Pinpoint the cell where the given text exists, returning its (X, Y) midpoint coordinate. 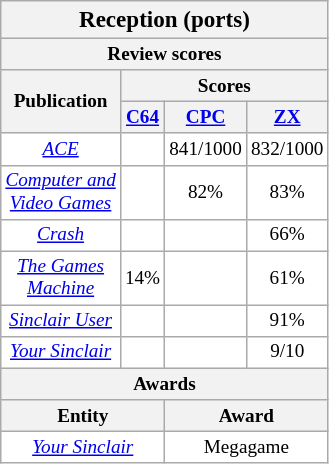
Reception (ports) (164, 20)
Computer andVideo Games (61, 192)
841/1000 (206, 149)
832/1000 (287, 149)
Megagame (246, 447)
ZX (287, 118)
Sinclair User (61, 321)
83% (287, 192)
82% (206, 192)
ACE (61, 149)
91% (287, 321)
Award (246, 416)
CPC (206, 118)
66% (287, 235)
61% (287, 278)
14% (142, 278)
Crash (61, 235)
Entity (83, 416)
Awards (164, 384)
Publication (61, 102)
9/10 (287, 353)
Scores (224, 86)
The GamesMachine (61, 278)
C64 (142, 118)
Review scores (164, 54)
